Extract the (x, y) coordinate from the center of the cell holding the provided text.  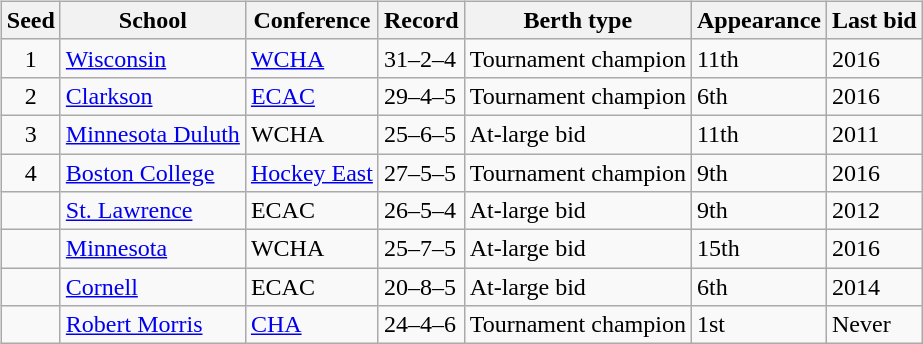
29–4–5 (421, 96)
1 (30, 58)
2014 (874, 287)
Minnesota Duluth (152, 134)
Wisconsin (152, 58)
Cornell (152, 287)
Record (421, 20)
3 (30, 134)
31–2–4 (421, 58)
25–7–5 (421, 249)
1st (758, 325)
2 (30, 96)
24–4–6 (421, 325)
Hockey East (312, 173)
Clarkson (152, 96)
Never (874, 325)
School (152, 20)
Conference (312, 20)
Minnesota (152, 249)
Robert Morris (152, 325)
25–6–5 (421, 134)
Boston College (152, 173)
Seed (30, 20)
2011 (874, 134)
Appearance (758, 20)
St. Lawrence (152, 211)
2012 (874, 211)
20–8–5 (421, 287)
Last bid (874, 20)
Berth type (578, 20)
26–5–4 (421, 211)
27–5–5 (421, 173)
4 (30, 173)
15th (758, 249)
CHA (312, 325)
